Search for the cell housing the specified text and yield its [x, y] center coordinate. 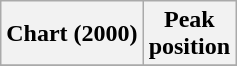
Chart (2000) [72, 34]
Peakposition [189, 34]
